Find where the given text appears and provide that cell's center as (x, y) coordinate. 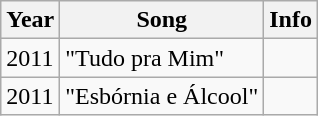
Song (162, 20)
"Tudo pra Mim" (162, 58)
Info (291, 20)
"Esbórnia e Álcool" (162, 96)
Year (30, 20)
